Determine the [X, Y] coordinate at the center of the cell enclosing the given text.  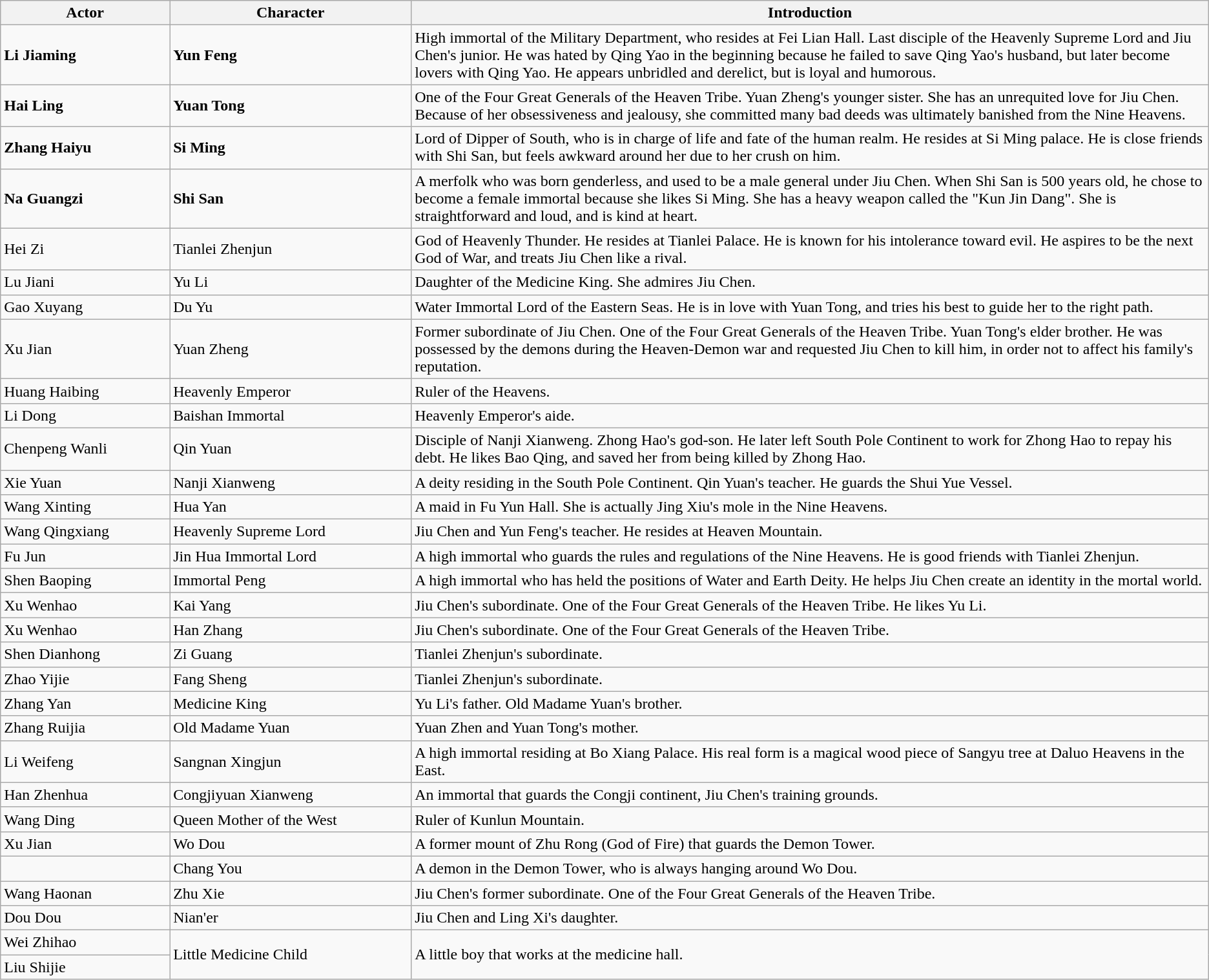
Na Guangzi [85, 198]
Jiu Chen's subordinate. One of the Four Great Generals of the Heaven Tribe. He likes Yu Li. [810, 605]
A high immortal who guards the rules and regulations of the Nine Heavens. He is good friends with Tianlei Zhenjun. [810, 556]
Hua Yan [291, 507]
Heavenly Supreme Lord [291, 532]
Wei Zhihao [85, 943]
Zhang Yan [85, 704]
Huang Haibing [85, 391]
Medicine King [291, 704]
An immortal that guards the Congji continent, Jiu Chen's training grounds. [810, 795]
Li Jiaming [85, 55]
Ruler of Kunlun Mountain. [810, 819]
Shen Baoping [85, 581]
Jiu Chen and Yun Feng's teacher. He resides at Heaven Mountain. [810, 532]
Wang Qingxiang [85, 532]
A deity residing in the South Pole Continent. Qin Yuan's teacher. He guards the Shui Yue Vessel. [810, 483]
Little Medicine Child [291, 955]
Gao Xuyang [85, 307]
Jiu Chen and Ling Xi's daughter. [810, 918]
Zhu Xie [291, 893]
Lu Jiani [85, 282]
Chenpeng Wanli [85, 448]
Wang Xinting [85, 507]
A former mount of Zhu Rong (God of Fire) that guards the Demon Tower. [810, 844]
Yuan Zhen and Yuan Tong's mother. [810, 728]
Immortal Peng [291, 581]
A little boy that works at the medicine hall. [810, 955]
Old Madame Yuan [291, 728]
Dou Dou [85, 918]
Water Immortal Lord of the Eastern Seas. He is in love with Yuan Tong, and tries his best to guide her to the right path. [810, 307]
Yuan Tong [291, 106]
Introduction [810, 13]
Shi San [291, 198]
Heavenly Emperor [291, 391]
Hei Zi [85, 249]
Jin Hua Immortal Lord [291, 556]
Actor [85, 13]
Du Yu [291, 307]
Wo Dou [291, 844]
Daughter of the Medicine King. She admires Jiu Chen. [810, 282]
Zhang Ruijia [85, 728]
Jiu Chen's former subordinate. One of the Four Great Generals of the Heaven Tribe. [810, 893]
Yun Feng [291, 55]
Ruler of the Heavens. [810, 391]
Han Zhang [291, 630]
Kai Yang [291, 605]
Nanji Xianweng [291, 483]
Sangnan Xingjun [291, 761]
Zi Guang [291, 654]
Qin Yuan [291, 448]
A high immortal residing at Bo Xiang Palace. His real form is a magical wood piece of Sangyu tree at Daluo Heavens in the East. [810, 761]
A maid in Fu Yun Hall. She is actually Jing Xiu's mole in the Nine Heavens. [810, 507]
Jiu Chen's subordinate. One of the Four Great Generals of the Heaven Tribe. [810, 630]
Tianlei Zhenjun [291, 249]
Li Dong [85, 415]
Shen Dianhong [85, 654]
Zhang Haiyu [85, 147]
Fang Sheng [291, 679]
Yu Li's father. Old Madame Yuan's brother. [810, 704]
Chang You [291, 868]
Nian'er [291, 918]
Si Ming [291, 147]
Hai Ling [85, 106]
Fu Jun [85, 556]
Queen Mother of the West [291, 819]
Wang Ding [85, 819]
A high immortal who has held the positions of Water and Earth Deity. He helps Jiu Chen create an identity in the mortal world. [810, 581]
Baishan Immortal [291, 415]
Liu Shijie [85, 967]
Zhao Yijie [85, 679]
Han Zhenhua [85, 795]
Li Weifeng [85, 761]
A demon in the Demon Tower, who is always hanging around Wo Dou. [810, 868]
Wang Haonan [85, 893]
Character [291, 13]
Congjiyuan Xianweng [291, 795]
Yu Li [291, 282]
Xie Yuan [85, 483]
Heavenly Emperor's aide. [810, 415]
Yuan Zheng [291, 349]
